For the text-containing cell, return its midpoint in [X, Y] coordinate format. 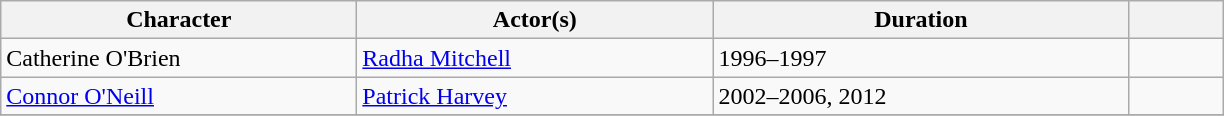
1996–1997 [921, 58]
Actor(s) [535, 20]
Connor O'Neill [179, 96]
Catherine O'Brien [179, 58]
2002–2006, 2012 [921, 96]
Character [179, 20]
Patrick Harvey [535, 96]
Duration [921, 20]
Radha Mitchell [535, 58]
